Find where the given text appears and provide that cell's center as (x, y) coordinate. 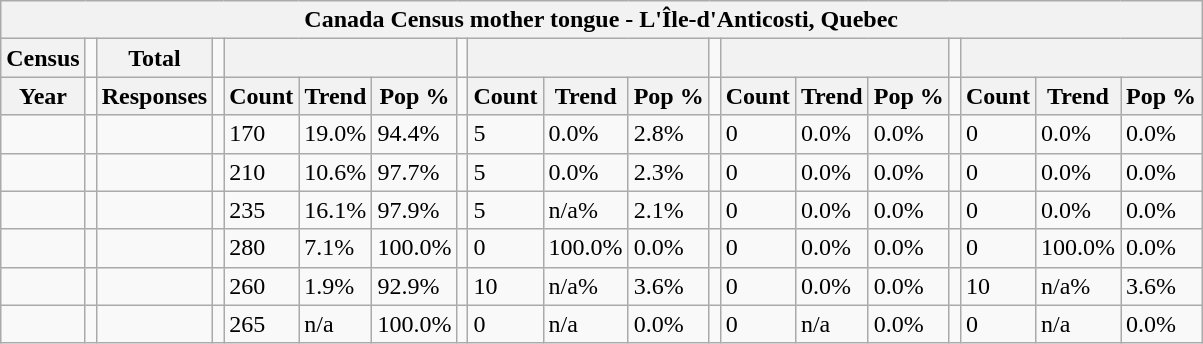
1.9% (336, 286)
2.3% (668, 172)
170 (262, 134)
Year (43, 96)
16.1% (336, 210)
210 (262, 172)
Canada Census mother tongue - L'Île-d'Anticosti, Quebec (602, 20)
2.1% (668, 210)
280 (262, 248)
94.4% (414, 134)
Total (154, 58)
97.9% (414, 210)
235 (262, 210)
92.9% (414, 286)
2.8% (668, 134)
19.0% (336, 134)
265 (262, 324)
7.1% (336, 248)
Census (43, 58)
Responses (154, 96)
97.7% (414, 172)
260 (262, 286)
10.6% (336, 172)
